Return the (X, Y) coordinate for the center point of the cell that contains the specified text.  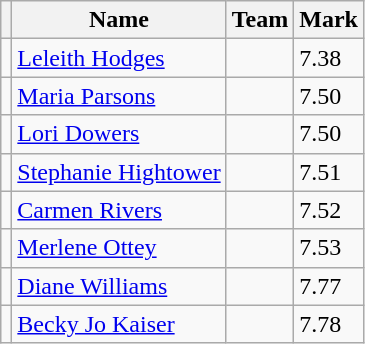
Merlene Ottey (119, 248)
7.51 (329, 172)
Stephanie Hightower (119, 172)
7.78 (329, 324)
Carmen Rivers (119, 210)
7.38 (329, 58)
Diane Williams (119, 286)
7.53 (329, 248)
Lori Dowers (119, 134)
Maria Parsons (119, 96)
Becky Jo Kaiser (119, 324)
Mark (329, 20)
Team (260, 20)
Leleith Hodges (119, 58)
7.77 (329, 286)
Name (119, 20)
7.52 (329, 210)
